From the cell containing the given text, extract its center point as [X, Y] coordinate. 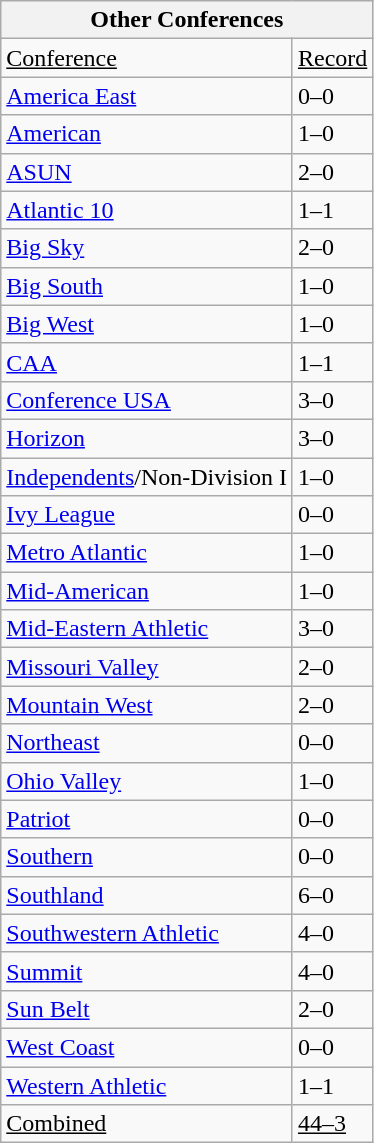
Patriot [147, 819]
Ivy League [147, 515]
Metro Atlantic [147, 553]
Missouri Valley [147, 667]
Other Conferences [187, 20]
6–0 [332, 895]
Horizon [147, 438]
Big West [147, 324]
Ohio Valley [147, 781]
Southland [147, 895]
Record [332, 58]
Combined [147, 1124]
America East [147, 96]
Mountain West [147, 705]
Southwestern Athletic [147, 933]
Big South [147, 286]
CAA [147, 362]
Summit [147, 971]
Conference USA [147, 400]
Mid-American [147, 591]
Northeast [147, 743]
Western Athletic [147, 1085]
Sun Belt [147, 1009]
Atlantic 10 [147, 210]
West Coast [147, 1047]
Independents/Non-Division I [147, 477]
ASUN [147, 172]
44–3 [332, 1124]
Big Sky [147, 248]
American [147, 134]
Southern [147, 857]
Mid-Eastern Athletic [147, 629]
Conference [147, 58]
